Determine the (X, Y) coordinate at the center of the cell enclosing the given text.  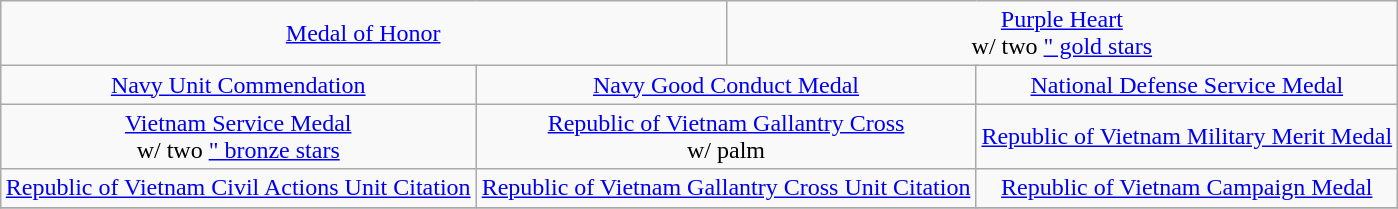
Navy Good Conduct Medal (726, 85)
Republic of Vietnam Civil Actions Unit Citation (238, 188)
National Defense Service Medal (1187, 85)
Republic of Vietnam Gallantry Crossw/ palm (726, 136)
Purple Heartw/ two " gold stars (1062, 34)
Republic of Vietnam Gallantry Cross Unit Citation (726, 188)
Republic of Vietnam Military Merit Medal (1187, 136)
Republic of Vietnam Campaign Medal (1187, 188)
Medal of Honor (363, 34)
Navy Unit Commendation (238, 85)
Vietnam Service Medal w/ two " bronze stars (238, 136)
